Locate the cell with the specified text and output its (x, y) center coordinate. 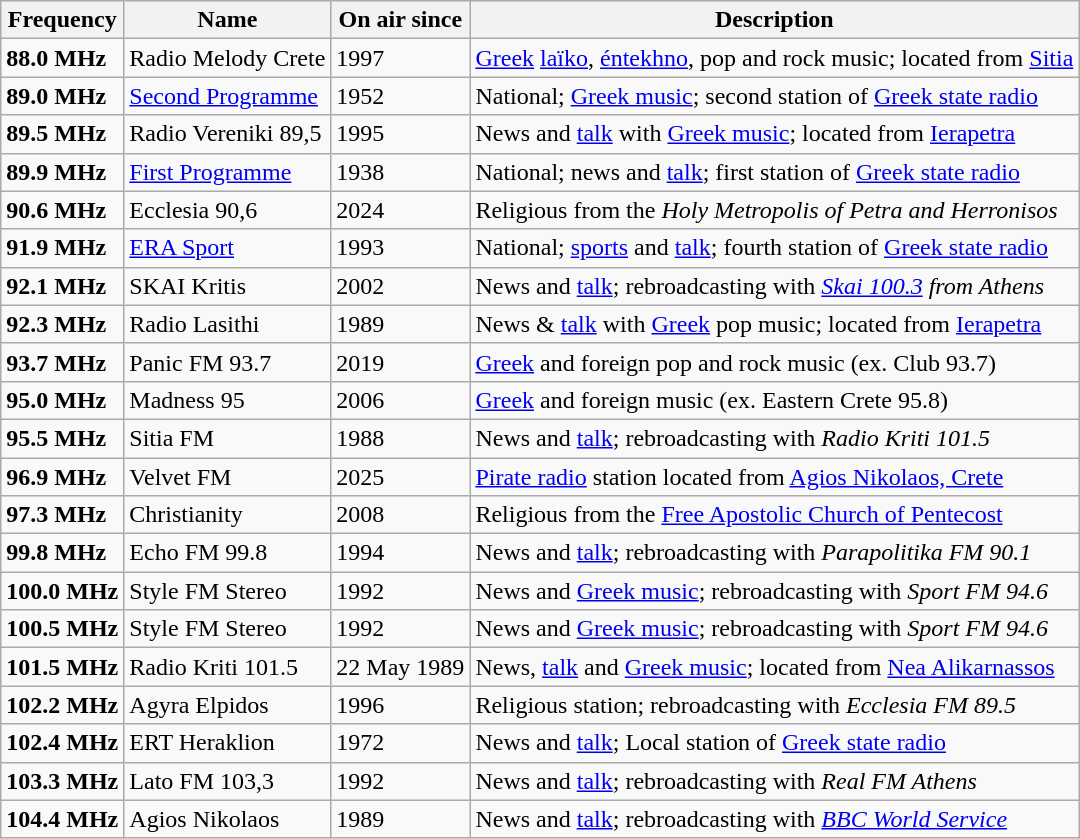
News and talk; rebroadcasting with Real FM Athens (774, 781)
Greek and foreign pop and rock music (ex. Club 93.7) (774, 362)
1995 (400, 134)
News and talk; Local station of Greek state radio (774, 743)
Religious from the Holy Metropolis of Petra and Herronisos (774, 210)
National; news and talk; first station of Greek state radio (774, 172)
100.0 MHz (62, 591)
Radio Vereniki 89,5 (228, 134)
Agyra Elpidos (228, 705)
99.8 MHz (62, 553)
92.3 MHz (62, 324)
Ecclesia 90,6 (228, 210)
92.1 MHz (62, 286)
2002 (400, 286)
96.9 MHz (62, 477)
1993 (400, 248)
2024 (400, 210)
101.5 MHz (62, 667)
Sitia FM (228, 438)
News & talk with Greek pop music; located from Ierapetra (774, 324)
2006 (400, 400)
Second Programme (228, 96)
89.0 MHz (62, 96)
First Programme (228, 172)
1952 (400, 96)
1938 (400, 172)
National; Greek music; second station of Greek state radio (774, 96)
Greek and foreign music (ex. Eastern Crete 95.8) (774, 400)
National; sports and talk; fourth station of Greek state radio (774, 248)
1988 (400, 438)
Christianity (228, 515)
89.9 MHz (62, 172)
89.5 MHz (62, 134)
2025 (400, 477)
Panic FM 93.7 (228, 362)
SKAI Kritis (228, 286)
News, talk and Greek music; located from Nea Alikarnassos (774, 667)
News and talk; rebroadcasting with Radio Kriti 101.5 (774, 438)
100.5 MHz (62, 629)
93.7 MHz (62, 362)
90.6 MHz (62, 210)
1972 (400, 743)
102.2 MHz (62, 705)
Radio Kriti 101.5 (228, 667)
News and talk; rebroadcasting with Parapolitika FM 90.1 (774, 553)
Velvet FM (228, 477)
1996 (400, 705)
Name (228, 20)
88.0 MHz (62, 58)
104.4 MHz (62, 819)
ERA Sport (228, 248)
Radio Melody Crete (228, 58)
Religious station; rebroadcasting with Ecclesia FM 89.5 (774, 705)
1994 (400, 553)
Lato FM 103,3 (228, 781)
1997 (400, 58)
97.3 MHz (62, 515)
Echo FM 99.8 (228, 553)
News and talk; rebroadcasting with BBC World Service (774, 819)
91.9 MHz (62, 248)
Agios Nikolaos (228, 819)
Pirate radio station located from Agios Nikolaos, Crete (774, 477)
95.0 MHz (62, 400)
22 May 1989 (400, 667)
News and talk with Greek music; located from Ierapetra (774, 134)
2008 (400, 515)
Radio Lasithi (228, 324)
Madness 95 (228, 400)
102.4 MHz (62, 743)
2019 (400, 362)
95.5 MHz (62, 438)
On air since (400, 20)
103.3 MHz (62, 781)
Description (774, 20)
Greek laïko, éntekhno, pop and rock music; located from Sitia (774, 58)
ERT Heraklion (228, 743)
News and talk; rebroadcasting with Skai 100.3 from Athens (774, 286)
Religious from the Free Apostolic Church of Pentecost (774, 515)
Frequency (62, 20)
